Extract the [x, y] coordinate from the center of the cell holding the provided text.  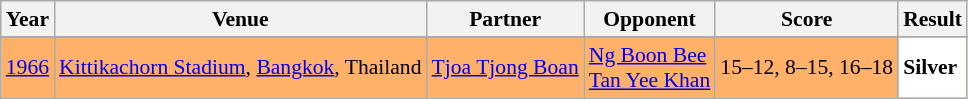
Silver [932, 68]
1966 [28, 68]
Tjoa Tjong Boan [506, 68]
Ng Boon Bee Tan Yee Khan [650, 68]
Venue [240, 19]
15–12, 8–15, 16–18 [806, 68]
Opponent [650, 19]
Score [806, 19]
Result [932, 19]
Partner [506, 19]
Year [28, 19]
Kittikachorn Stadium, Bangkok, Thailand [240, 68]
